Return (X, Y) of the center of cell containing provided text 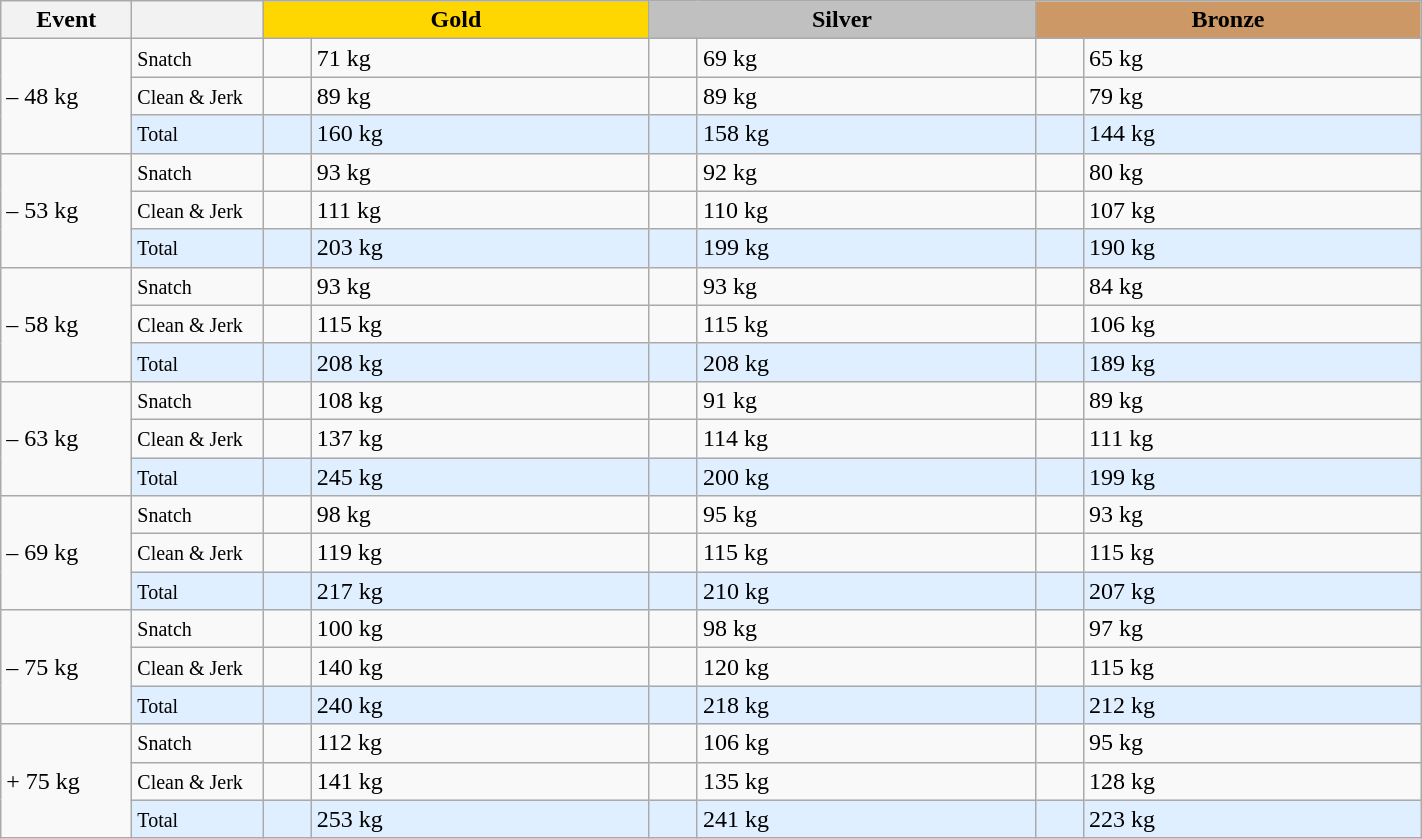
71 kg (480, 58)
137 kg (480, 438)
Silver (842, 20)
140 kg (480, 667)
– 75 kg (66, 667)
100 kg (480, 629)
135 kg (866, 781)
141 kg (480, 781)
240 kg (480, 705)
92 kg (866, 172)
217 kg (480, 591)
Gold (456, 20)
107 kg (1252, 210)
203 kg (480, 248)
158 kg (866, 134)
– 69 kg (66, 553)
80 kg (1252, 172)
69 kg (866, 58)
79 kg (1252, 96)
200 kg (866, 477)
110 kg (866, 210)
84 kg (1252, 286)
65 kg (1252, 58)
– 58 kg (66, 324)
190 kg (1252, 248)
114 kg (866, 438)
– 48 kg (66, 96)
119 kg (480, 553)
210 kg (866, 591)
120 kg (866, 667)
+ 75 kg (66, 781)
160 kg (480, 134)
144 kg (1252, 134)
– 53 kg (66, 210)
218 kg (866, 705)
253 kg (480, 819)
189 kg (1252, 362)
97 kg (1252, 629)
91 kg (866, 400)
128 kg (1252, 781)
245 kg (480, 477)
– 63 kg (66, 438)
Bronze (1228, 20)
241 kg (866, 819)
112 kg (480, 743)
207 kg (1252, 591)
212 kg (1252, 705)
108 kg (480, 400)
Event (66, 20)
223 kg (1252, 819)
